Search for the cell housing the specified text and yield its (x, y) center coordinate. 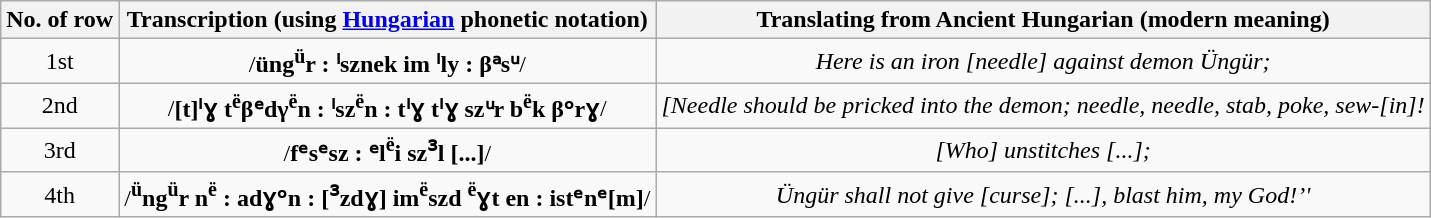
3rd (60, 150)
/üngür : ⁱsznek im ⁱly : βᵃsᵘ/ (388, 62)
2nd (60, 106)
Transcription (using Hungarian phonetic notation) (388, 20)
1st (60, 62)
Translating from Ancient Hungarian (modern meaning) (1043, 20)
[Needle should be pricked into the demon; needle, needle, stab, poke, sew-[in]! (1043, 106)
/fᵉsᵉsz : ᵉlëi szɜl [...]/ (388, 150)
[Who] unstitches [...]; (1043, 150)
Üngür shall not give [curse]; [...], blast him, my God!’' (1043, 194)
Here is an iron [needle] against demon Üngür; (1043, 62)
/[t]ⁱɣ tëβᵉdγën : ⁱszën : tⁱɣ tⁱɣ szᵘr bëk βᵒrɣ/ (388, 106)
4th (60, 194)
No. of row (60, 20)
/üngür në : adɣᵒn : [ɜzdɣ] imëszd ëɣt en : istᵉnᵉ[m]/ (388, 194)
